From the cell containing the given text, extract its center point as [X, Y] coordinate. 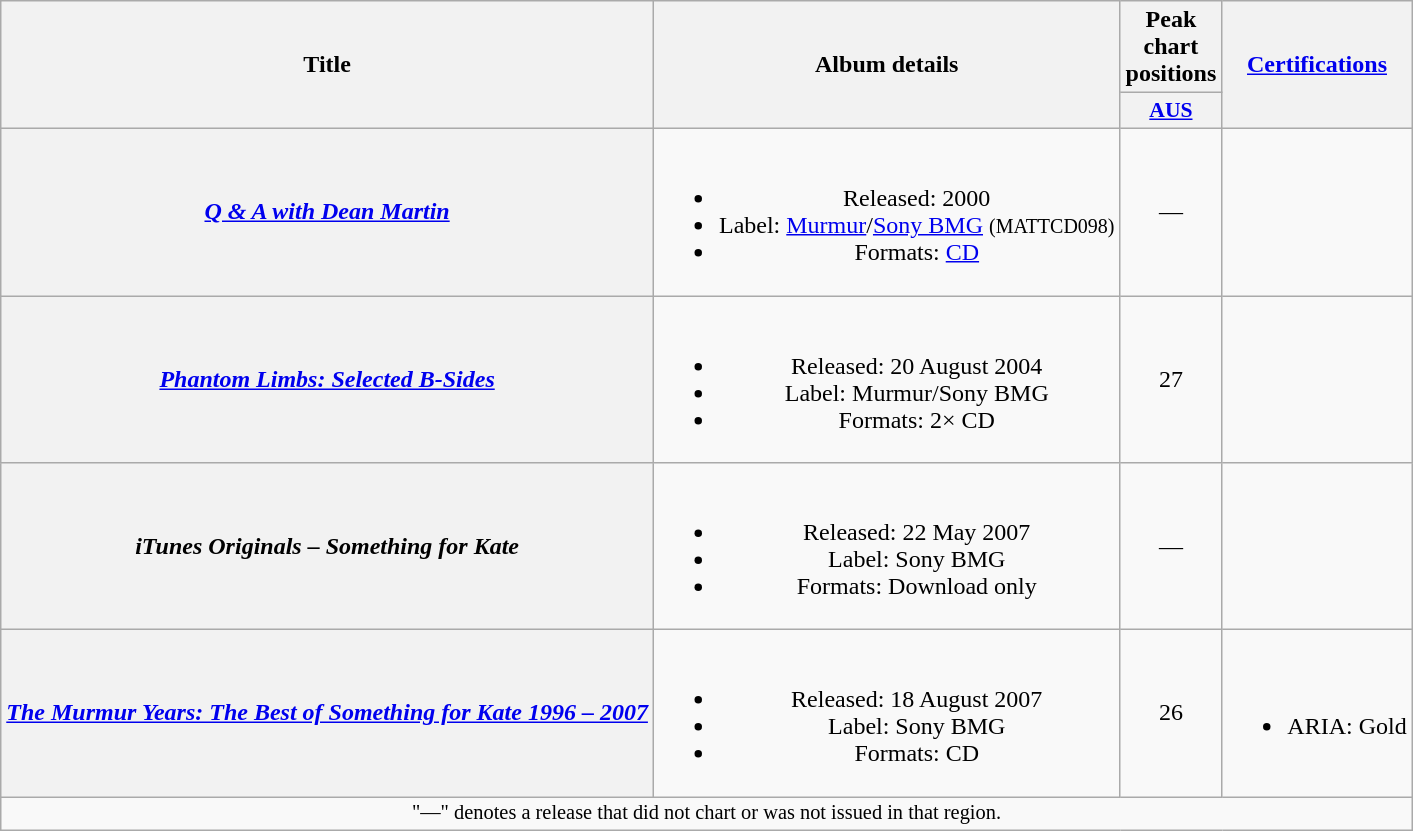
iTunes Originals – Something for Kate [328, 546]
Released: 2000Label: Murmur/Sony BMG (MATTCD098)Formats: CD [886, 212]
"—" denotes a release that did not chart or was not issued in that region. [706, 814]
Phantom Limbs: Selected B-Sides [328, 380]
AUS [1171, 111]
Title [328, 65]
Released: 22 May 2007Label: Sony BMGFormats: Download only [886, 546]
Certifications [1317, 65]
Released: 20 August 2004Label: Murmur/Sony BMGFormats: 2× CD [886, 380]
Peak chart positions [1171, 47]
Released: 18 August 2007Label: Sony BMGFormats: CD [886, 714]
ARIA: Gold [1317, 714]
The Murmur Years: The Best of Something for Kate 1996 – 2007 [328, 714]
Q & A with Dean Martin [328, 212]
Album details [886, 65]
27 [1171, 380]
26 [1171, 714]
